Search for the cell housing the specified text and yield its [X, Y] center coordinate. 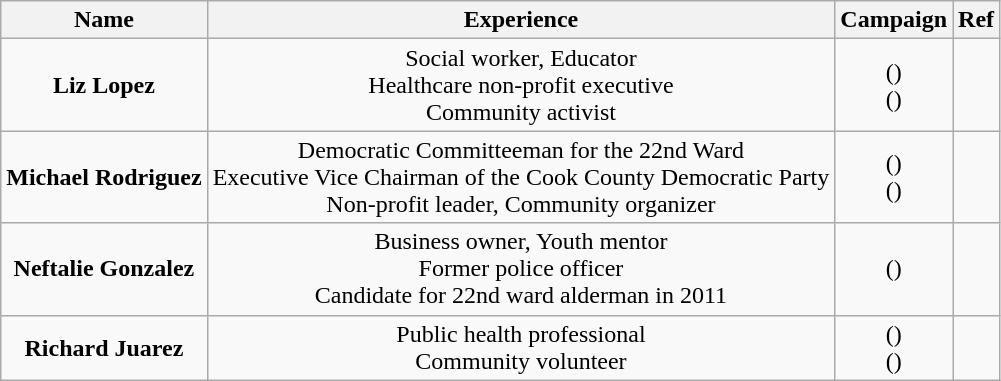
Liz Lopez [104, 85]
() [894, 269]
Michael Rodriguez [104, 177]
Business owner, Youth mentorFormer police officerCandidate for 22nd ward alderman in 2011 [521, 269]
Campaign [894, 20]
Social worker, EducatorHealthcare non-profit executiveCommunity activist [521, 85]
Neftalie Gonzalez [104, 269]
Public health professionalCommunity volunteer [521, 348]
Ref [976, 20]
Experience [521, 20]
Name [104, 20]
Richard Juarez [104, 348]
Democratic Committeeman for the 22nd WardExecutive Vice Chairman of the Cook County Democratic PartyNon-profit leader, Community organizer [521, 177]
